Output the (X, Y) coordinate of the center of the cell containing the given text.  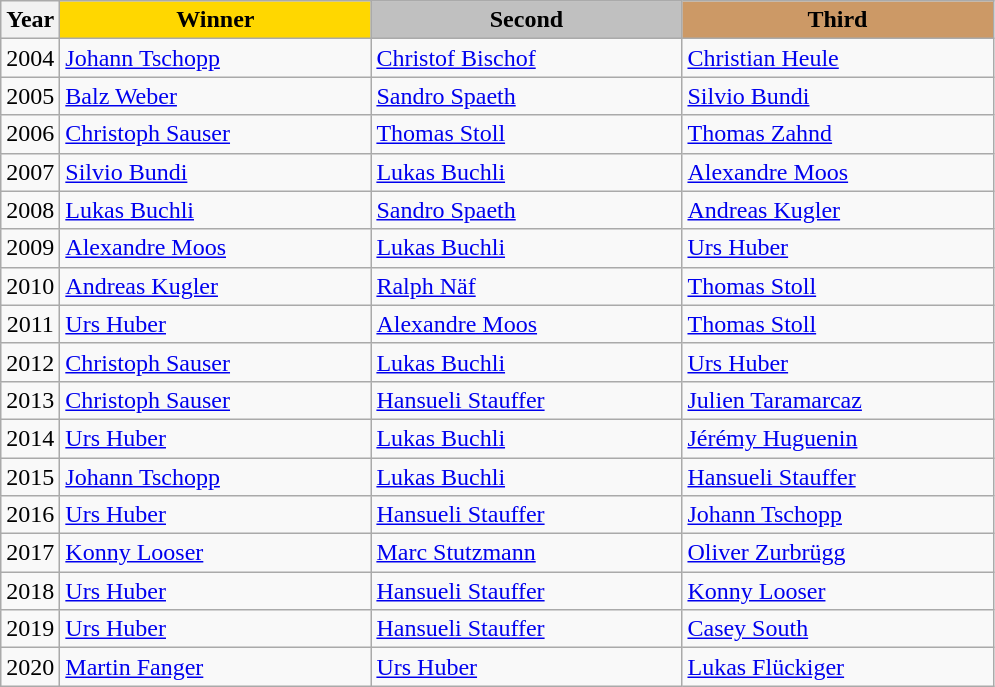
2013 (30, 400)
2007 (30, 172)
2012 (30, 362)
2018 (30, 591)
Winner (216, 20)
Christian Heule (838, 58)
Marc Stutzmann (526, 553)
2017 (30, 553)
2015 (30, 477)
Third (838, 20)
2004 (30, 58)
2006 (30, 134)
Jérémy Huguenin (838, 438)
2008 (30, 210)
Martin Fanger (216, 667)
Julien Taramarcaz (838, 400)
2010 (30, 286)
Year (30, 20)
Lukas Flückiger (838, 667)
Thomas Zahnd (838, 134)
Ralph Näf (526, 286)
2019 (30, 629)
Balz Weber (216, 96)
2020 (30, 667)
2011 (30, 324)
Second (526, 20)
2016 (30, 515)
2009 (30, 248)
Christof Bischof (526, 58)
2005 (30, 96)
Oliver Zurbrügg (838, 553)
2014 (30, 438)
Casey South (838, 629)
